Detect which cell encompasses the target text, then output its (X, Y) center coordinate. 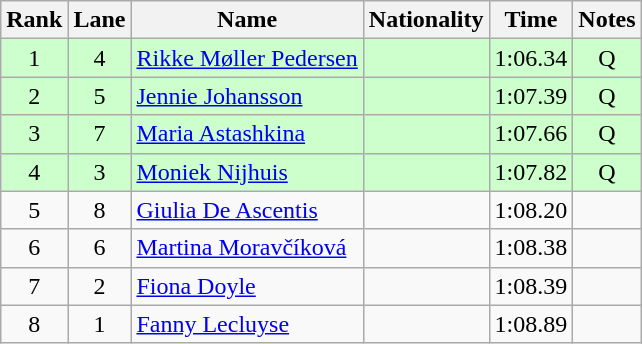
Moniek Nijhuis (247, 172)
Notes (607, 20)
1:08.20 (531, 210)
1:07.66 (531, 134)
1:08.38 (531, 248)
1:08.89 (531, 324)
Rank (34, 20)
1:08.39 (531, 286)
Lane (100, 20)
Nationality (426, 20)
Giulia De Ascentis (247, 210)
Maria Astashkina (247, 134)
Martina Moravčíková (247, 248)
Name (247, 20)
1:07.39 (531, 96)
Fanny Lecluyse (247, 324)
1:06.34 (531, 58)
Rikke Møller Pedersen (247, 58)
1:07.82 (531, 172)
Time (531, 20)
Jennie Johansson (247, 96)
Fiona Doyle (247, 286)
